Pinpoint the cell where the given text exists, returning its [X, Y] midpoint coordinate. 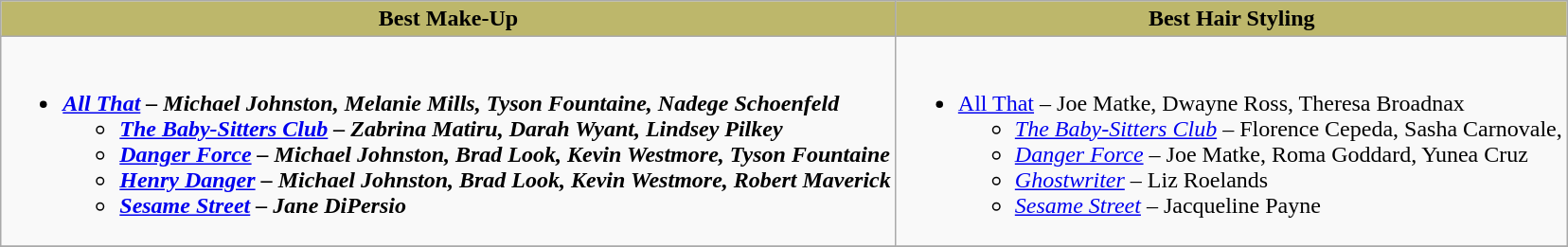
Best Hair Styling [1231, 19]
Best Make-Up [449, 19]
